For the text-containing cell, return its midpoint in (x, y) coordinate format. 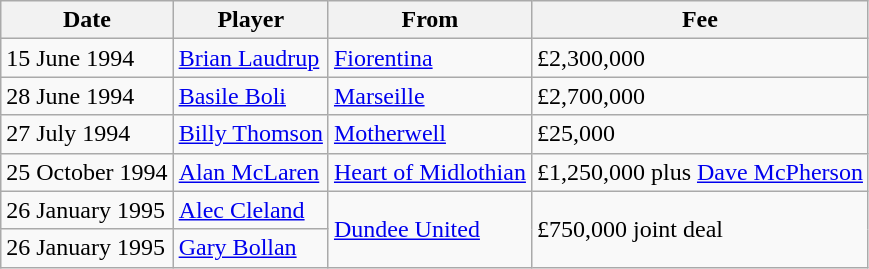
Dundee United (430, 229)
Heart of Midlothian (430, 172)
Date (87, 20)
Fiorentina (430, 58)
From (430, 20)
Brian Laudrup (250, 58)
Alec Cleland (250, 210)
£25,000 (700, 134)
Fee (700, 20)
£2,300,000 (700, 58)
£750,000 joint deal (700, 229)
Basile Boli (250, 96)
Marseille (430, 96)
15 June 1994 (87, 58)
£2,700,000 (700, 96)
Billy Thomson (250, 134)
£1,250,000 plus Dave McPherson (700, 172)
Motherwell (430, 134)
Player (250, 20)
27 July 1994 (87, 134)
28 June 1994 (87, 96)
Alan McLaren (250, 172)
25 October 1994 (87, 172)
Gary Bollan (250, 248)
